Capture the cell that displays the provided text and extract its [x, y] central coordinate. 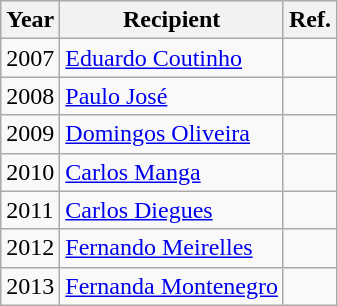
2007 [30, 58]
Domingos Oliveira [172, 134]
Paulo José [172, 96]
Carlos Diegues [172, 210]
2010 [30, 172]
Recipient [172, 20]
Fernanda Montenegro [172, 286]
Ref. [310, 20]
2013 [30, 286]
Carlos Manga [172, 172]
Year [30, 20]
2009 [30, 134]
Fernando Meirelles [172, 248]
2012 [30, 248]
Eduardo Coutinho [172, 58]
2008 [30, 96]
2011 [30, 210]
